From the cell containing the given text, extract its center point as [X, Y] coordinate. 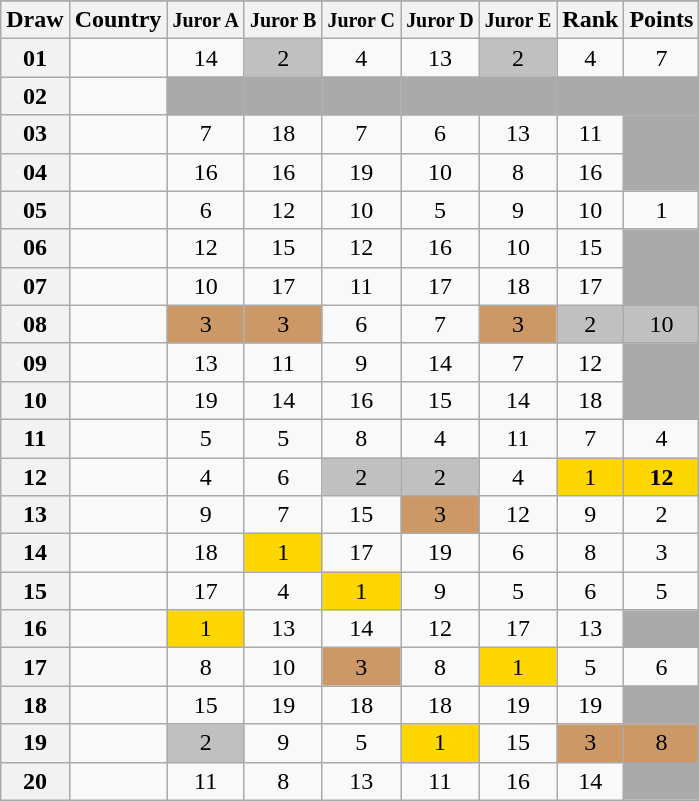
05 [35, 210]
Draw [35, 20]
01 [35, 58]
Country [118, 20]
20 [35, 781]
03 [35, 134]
Juror B [283, 20]
Rank [590, 20]
06 [35, 248]
02 [35, 96]
Juror D [440, 20]
07 [35, 286]
Juror A [206, 20]
Juror C [362, 20]
08 [35, 324]
09 [35, 362]
Points [662, 20]
Juror E [518, 20]
04 [35, 172]
